Capture the cell that displays the provided text and extract its [x, y] central coordinate. 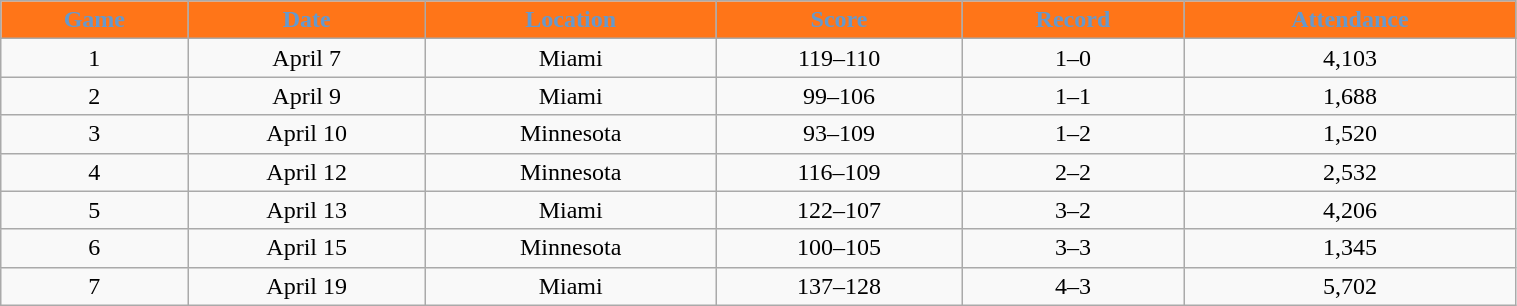
April 19 [306, 286]
April 10 [306, 134]
4 [94, 172]
116–109 [839, 172]
1–2 [1073, 134]
1,688 [1350, 96]
4–3 [1073, 286]
Record [1073, 20]
3–2 [1073, 210]
2–2 [1073, 172]
Score [839, 20]
April 13 [306, 210]
April 7 [306, 58]
2 [94, 96]
Game [94, 20]
3–3 [1073, 248]
Location [570, 20]
122–107 [839, 210]
1,345 [1350, 248]
April 12 [306, 172]
Attendance [1350, 20]
April 15 [306, 248]
1–1 [1073, 96]
4,206 [1350, 210]
1 [94, 58]
3 [94, 134]
6 [94, 248]
93–109 [839, 134]
5,702 [1350, 286]
April 9 [306, 96]
99–106 [839, 96]
1,520 [1350, 134]
4,103 [1350, 58]
2,532 [1350, 172]
1–0 [1073, 58]
7 [94, 286]
119–110 [839, 58]
137–128 [839, 286]
100–105 [839, 248]
Date [306, 20]
5 [94, 210]
